Capture the cell that displays the provided text and extract its (x, y) central coordinate. 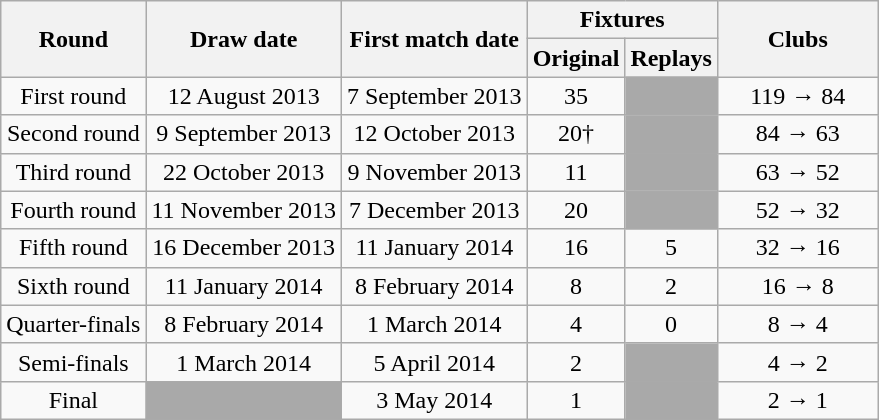
Replays (671, 58)
1 (576, 400)
Fifth round (74, 248)
32 → 16 (798, 248)
22 October 2013 (244, 172)
Clubs (798, 39)
Second round (74, 134)
9 September 2013 (244, 134)
Round (74, 39)
Semi-finals (74, 362)
Fourth round (74, 210)
First match date (434, 39)
11 November 2013 (244, 210)
Third round (74, 172)
Fixtures (622, 20)
7 December 2013 (434, 210)
16 → 8 (798, 286)
84 → 63 (798, 134)
2 → 1 (798, 400)
63 → 52 (798, 172)
Quarter-finals (74, 324)
52 → 32 (798, 210)
35 (576, 96)
5 (671, 248)
7 September 2013 (434, 96)
8 → 4 (798, 324)
5 April 2014 (434, 362)
0 (671, 324)
8 (576, 286)
16 (576, 248)
4 → 2 (798, 362)
Original (576, 58)
9 November 2013 (434, 172)
119 → 84 (798, 96)
Final (74, 400)
20† (576, 134)
20 (576, 210)
4 (576, 324)
11 (576, 172)
12 October 2013 (434, 134)
3 May 2014 (434, 400)
First round (74, 96)
Draw date (244, 39)
Sixth round (74, 286)
16 December 2013 (244, 248)
12 August 2013 (244, 96)
